Find where the given text appears and provide that cell's center as [X, Y] coordinate. 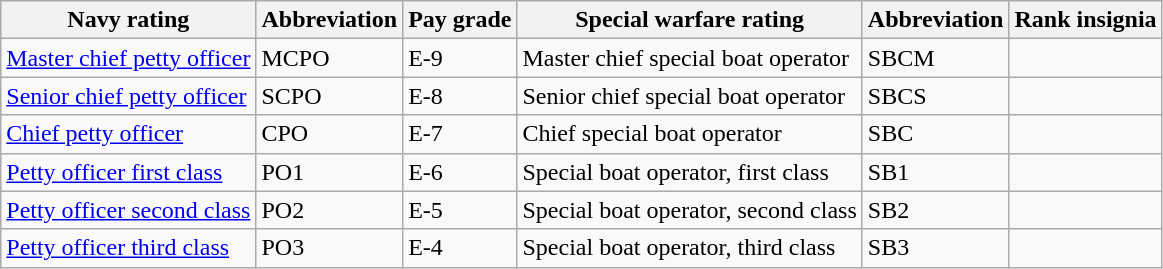
SBCM [936, 58]
Chief petty officer [128, 134]
Special boat operator, first class [690, 172]
Petty officer first class [128, 172]
CPO [330, 134]
SB1 [936, 172]
Senior chief petty officer [128, 96]
Petty officer third class [128, 248]
SB2 [936, 210]
MCPO [330, 58]
SBC [936, 134]
PO3 [330, 248]
Master chief petty officer [128, 58]
PO2 [330, 210]
Rank insignia [1086, 20]
Special warfare rating [690, 20]
SCPO [330, 96]
Petty officer second class [128, 210]
E-8 [460, 96]
Navy rating [128, 20]
Master chief special boat operator [690, 58]
PO1 [330, 172]
Special boat operator, third class [690, 248]
E-9 [460, 58]
Special boat operator, second class [690, 210]
SBCS [936, 96]
E-5 [460, 210]
SB3 [936, 248]
Chief special boat operator [690, 134]
E-7 [460, 134]
E-6 [460, 172]
E-4 [460, 248]
Senior chief special boat operator [690, 96]
Pay grade [460, 20]
